Determine the (X, Y) coordinate at the center of the cell enclosing the given text.  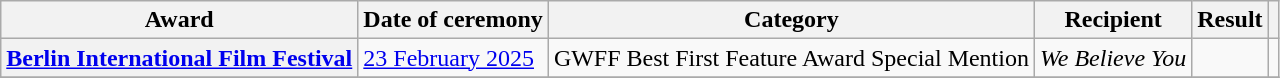
Recipient (1112, 20)
Award (180, 20)
Berlin International Film Festival (180, 58)
We Believe You (1112, 58)
23 February 2025 (454, 58)
Category (791, 20)
Result (1230, 20)
Date of ceremony (454, 20)
GWFF Best First Feature Award Special Mention (791, 58)
